Search for the cell housing the specified text and yield its [X, Y] center coordinate. 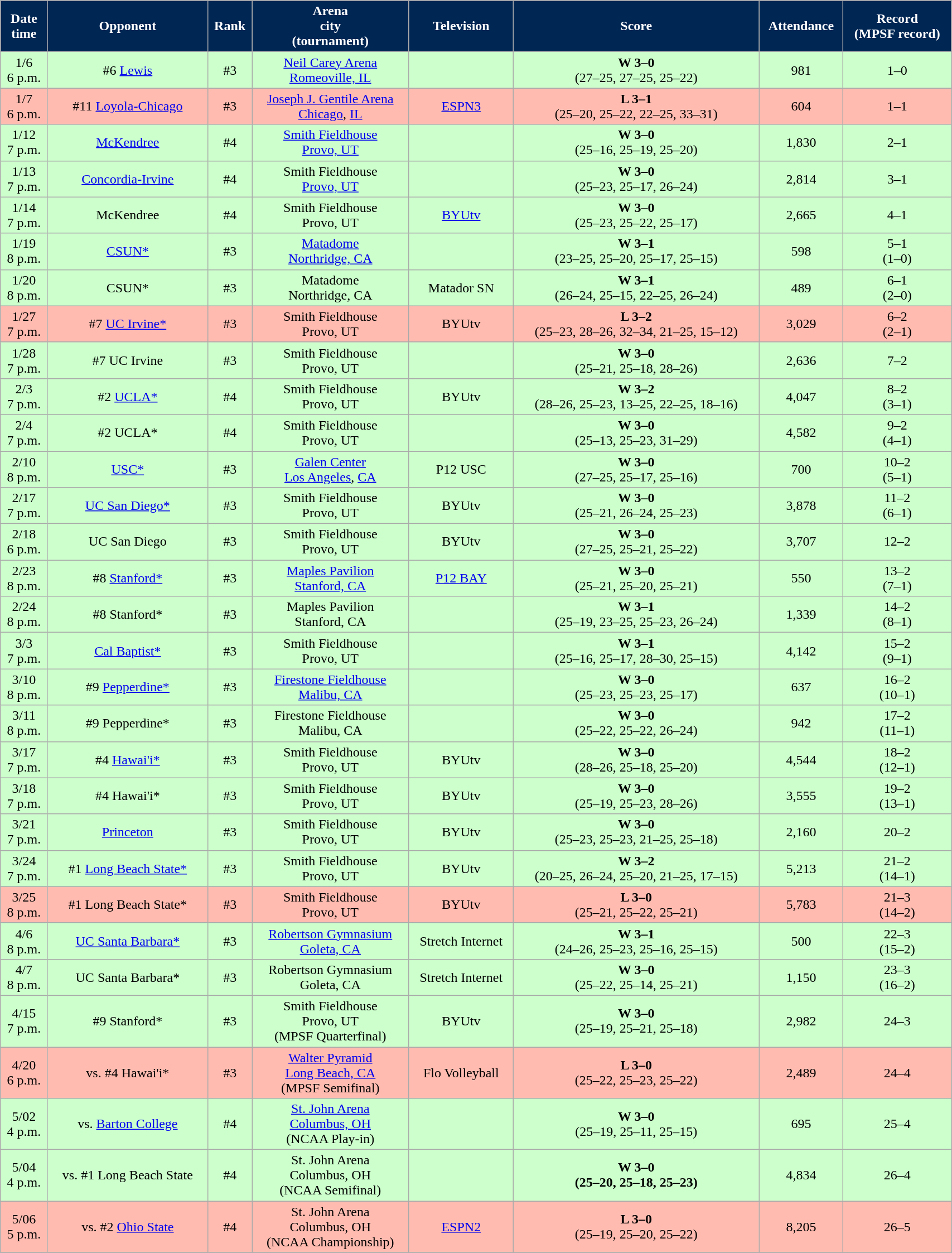
vs. #1 Long Beach State [128, 1175]
4,834 [801, 1175]
W 3–0(25–21, 25–20, 25–21) [636, 578]
4,582 [801, 433]
3,029 [801, 324]
W 3–1(24–26, 25–23, 25–16, 25–15) [636, 941]
2,160 [801, 832]
6–1(2–0) [897, 288]
18–2(12–1) [897, 760]
UC San Diego* [128, 505]
3/108 p.m. [24, 687]
1/147 p.m. [24, 215]
W 3–0(25–21, 25–18, 28–26) [636, 360]
1/287 p.m. [24, 360]
1/76 p.m. [24, 106]
981 [801, 70]
3/177 p.m. [24, 760]
3,707 [801, 542]
L 3–1(25–20, 25–22, 22–25, 33–31) [636, 106]
24–3 [897, 1021]
vs. #2 Ohio State [128, 1227]
UC San Diego [128, 542]
P12 BAY [461, 578]
Neil Carey ArenaRomeoville, IL [331, 70]
1–0 [897, 70]
1,150 [801, 977]
W 3–0(27–25, 27–25, 25–22) [636, 70]
Rank [230, 26]
2/37 p.m. [24, 396]
W 3–0(27–25, 25–21, 25–22) [636, 542]
7–2 [897, 360]
598 [801, 251]
W 3–1(26–24, 25–15, 22–25, 26–24) [636, 288]
2/108 p.m. [24, 469]
4,142 [801, 650]
2/47 p.m. [24, 433]
550 [801, 578]
W 3–0(25–19, 25–11, 25–15) [636, 1124]
1/198 p.m. [24, 251]
2,665 [801, 215]
26–4 [897, 1175]
W 3–0(25–13, 25–23, 31–29) [636, 433]
#11 Loyola-Chicago [128, 106]
Joseph J. Gentile ArenaChicago, IL [331, 106]
15–2(9–1) [897, 650]
St. John ArenaColumbus, OH(NCAA Championship) [331, 1227]
W 3–0(27–25, 25–17, 25–16) [636, 469]
St. John ArenaColumbus, OH(NCAA Semifinal) [331, 1175]
637 [801, 687]
5/024 p.m. [24, 1124]
USC* [128, 469]
700 [801, 469]
Matador SN [461, 288]
22–3(15–2) [897, 941]
20–2 [897, 832]
5–1(1–0) [897, 251]
W 3–0(25–20, 25–18, 25–23) [636, 1175]
2,636 [801, 360]
1,339 [801, 615]
3/187 p.m. [24, 796]
3/217 p.m. [24, 832]
1/127 p.m. [24, 143]
1,830 [801, 143]
21–2(14–1) [897, 868]
16–2(10–1) [897, 687]
W 3–0(25–22, 25–22, 26–24) [636, 723]
4/206 p.m. [24, 1072]
ESPN3 [461, 106]
Opponent [128, 26]
9–2(4–1) [897, 433]
Score [636, 26]
12–2 [897, 542]
2/186 p.m. [24, 542]
3/37 p.m. [24, 650]
3/247 p.m. [24, 868]
W 3–1(23–25, 25–20, 25–17, 25–15) [636, 251]
W 3–0(25–21, 26–24, 25–23) [636, 505]
Record(MPSF record) [897, 26]
Arenacity(tournament) [331, 26]
Smith FieldhouseProvo, UT(MPSF Quarterfinal) [331, 1021]
2,814 [801, 179]
W 3–1(25–16, 25–17, 28–30, 25–15) [636, 650]
W 3–0(28–26, 25–18, 25–20) [636, 760]
L 3–0(25–19, 25–20, 25–22) [636, 1227]
24–4 [897, 1072]
4–1 [897, 215]
26–5 [897, 1227]
21–3(14–2) [897, 905]
500 [801, 941]
25–4 [897, 1124]
4,544 [801, 760]
5/065 p.m. [24, 1227]
2,982 [801, 1021]
8,205 [801, 1227]
W 3–0(25–23, 25–17, 26–24) [636, 179]
3/118 p.m. [24, 723]
2–1 [897, 143]
Galen CenterLos Angeles, CA [331, 469]
1–1 [897, 106]
Walter PyramidLong Beach, CA(MPSF Semifinal) [331, 1072]
W 3–0(25–16, 25–19, 25–20) [636, 143]
W 3–0(25–19, 25–23, 28–26) [636, 796]
2/248 p.m. [24, 615]
1/137 p.m. [24, 179]
Cal Baptist* [128, 650]
W 3–0(25–23, 25–23, 21–25, 25–18) [636, 832]
P12 USC [461, 469]
23–3(16–2) [897, 977]
W 3–2(20–25, 26–24, 25–20, 21–25, 17–15) [636, 868]
13–2(7–1) [897, 578]
5/044 p.m. [24, 1175]
3–1 [897, 179]
10–2(5–1) [897, 469]
Television [461, 26]
5,783 [801, 905]
2/238 p.m. [24, 578]
vs. #4 Hawai'i* [128, 1072]
4/78 p.m. [24, 977]
14–2(8–1) [897, 615]
#6 Lewis [128, 70]
Concordia-Irvine [128, 179]
489 [801, 288]
4/157 p.m. [24, 1021]
Flo Volleyball [461, 1072]
L 3–0(25–22, 25–23, 25–22) [636, 1072]
W 3–2(28–26, 25–23, 13–25, 22–25, 18–16) [636, 396]
11–2(6–1) [897, 505]
W 3–0(25–19, 25–21, 25–18) [636, 1021]
#7 UC Irvine [128, 360]
5,213 [801, 868]
W 3–0(25–22, 25–14, 25–21) [636, 977]
1/208 p.m. [24, 288]
#7 UC Irvine* [128, 324]
ESPN2 [461, 1227]
L 3–2(25–23, 28–26, 32–34, 21–25, 15–12) [636, 324]
4,047 [801, 396]
3/258 p.m. [24, 905]
Attendance [801, 26]
1/277 p.m. [24, 324]
695 [801, 1124]
4/68 p.m. [24, 941]
8–2(3–1) [897, 396]
L 3–0(25–21, 25–22, 25–21) [636, 905]
W 3–0(25–23, 25–23, 25–17) [636, 687]
19–2(13–1) [897, 796]
6–2(2–1) [897, 324]
W 3–0(25–23, 25–22, 25–17) [636, 215]
3,878 [801, 505]
Princeton [128, 832]
#9 Stanford* [128, 1021]
3,555 [801, 796]
Datetime [24, 26]
1/66 p.m. [24, 70]
17–2(11–1) [897, 723]
942 [801, 723]
vs. Barton College [128, 1124]
St. John ArenaColumbus, OH(NCAA Play-in) [331, 1124]
W 3–1(25–19, 23–25, 25–23, 26–24) [636, 615]
604 [801, 106]
2,489 [801, 1072]
2/177 p.m. [24, 505]
